Return the (x, y) coordinate for the center point of the cell that contains the specified text.  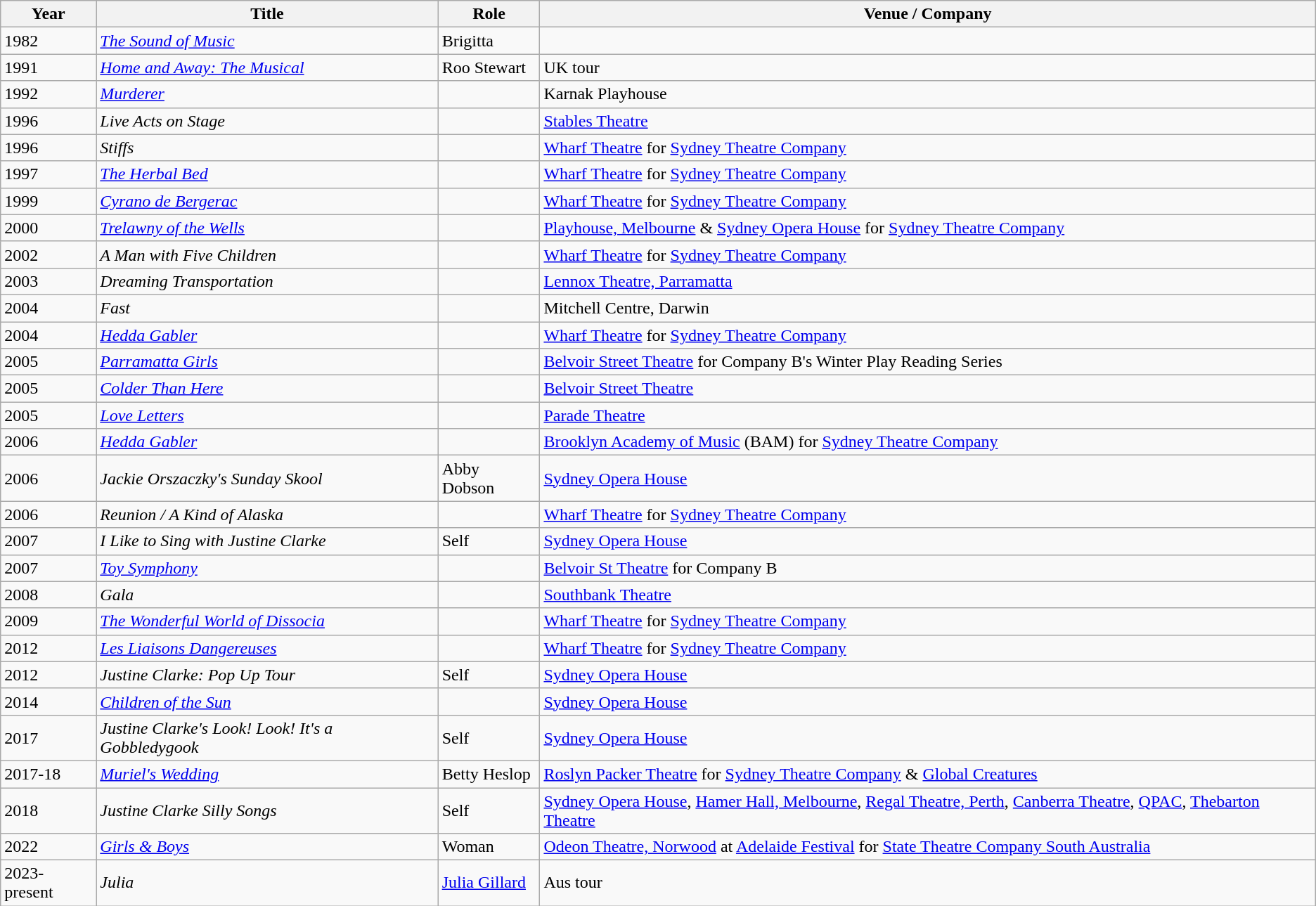
Brooklyn Academy of Music (BAM) for Sydney Theatre Company (928, 442)
Roo Stewart (489, 67)
Lennox Theatre, Parramatta (928, 281)
UK tour (928, 67)
1992 (49, 94)
Abby Dobson (489, 478)
2008 (49, 595)
Muriel's Wedding (267, 774)
Roslyn Packer Theatre for Sydney Theatre Company & Global Creatures (928, 774)
Cyrano de Bergerac (267, 201)
Murderer (267, 94)
2017-18 (49, 774)
Trelawny of the Wells (267, 228)
2017 (49, 738)
Live Acts on Stage (267, 121)
Title (267, 14)
Betty Heslop (489, 774)
Southbank Theatre (928, 595)
Belvoir Street Theatre (928, 389)
Justine Clarke Silly Songs (267, 810)
Woman (489, 847)
2014 (49, 701)
Aus tour (928, 883)
2009 (49, 621)
Love Letters (267, 415)
Dreaming Transportation (267, 281)
A Man with Five Children (267, 254)
2022 (49, 847)
Playhouse, Melbourne & Sydney Opera House for Sydney Theatre Company (928, 228)
Les Liaisons Dangereuses (267, 648)
Gala (267, 595)
Home and Away: The Musical (267, 67)
Belvoir Street Theatre for Company B's Winter Play Reading Series (928, 362)
Karnak Playhouse (928, 94)
Julia (267, 883)
2003 (49, 281)
Fast (267, 308)
Colder Than Here (267, 389)
Year (49, 14)
Mitchell Centre, Darwin (928, 308)
1997 (49, 174)
1991 (49, 67)
The Herbal Bed (267, 174)
Girls & Boys (267, 847)
Julia Gillard (489, 883)
Reunion / A Kind of Alaska (267, 515)
Odeon Theatre, Norwood at Adelaide Festival for State Theatre Company South Australia (928, 847)
Children of the Sun (267, 701)
Role (489, 14)
Jackie Orszaczky's Sunday Skool (267, 478)
I Like to Sing with Justine Clarke (267, 541)
Parramatta Girls (267, 362)
Sydney Opera House, Hamer Hall, Melbourne, Regal Theatre, Perth, Canberra Theatre, QPAC, Thebarton Theatre (928, 810)
1999 (49, 201)
Justine Clarke: Pop Up Tour (267, 675)
The Sound of Music (267, 41)
1982 (49, 41)
Toy Symphony (267, 568)
2002 (49, 254)
Stiffs (267, 148)
2018 (49, 810)
Parade Theatre (928, 415)
Stables Theatre (928, 121)
The Wonderful World of Dissocia (267, 621)
2023-present (49, 883)
2000 (49, 228)
Belvoir St Theatre for Company B (928, 568)
Justine Clarke's Look! Look! It's a Gobbledygook (267, 738)
Venue / Company (928, 14)
Brigitta (489, 41)
